Find where the given text appears and provide that cell's center as [x, y] coordinate. 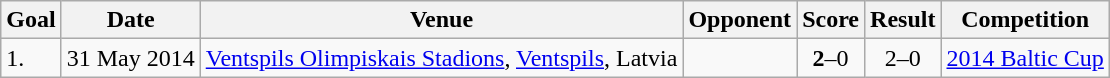
Competition [1025, 20]
Result [903, 20]
Opponent [740, 20]
Date [130, 20]
2014 Baltic Cup [1025, 58]
Score [831, 20]
Ventspils Olimpiskais Stadions, Ventspils, Latvia [442, 58]
31 May 2014 [130, 58]
1. [31, 58]
Goal [31, 20]
Venue [442, 20]
